Return the (X, Y) coordinate for the center point of the cell that contains the specified text.  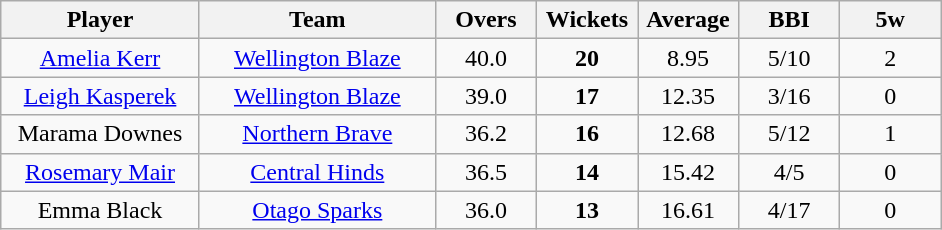
12.35 (688, 96)
Emma Black (100, 210)
Team (317, 20)
Marama Downes (100, 134)
36.2 (486, 134)
36.5 (486, 172)
Average (688, 20)
4/5 (790, 172)
36.0 (486, 210)
Rosemary Mair (100, 172)
12.68 (688, 134)
Player (100, 20)
15.42 (688, 172)
Leigh Kasperek (100, 96)
14 (586, 172)
16 (586, 134)
13 (586, 210)
40.0 (486, 58)
Otago Sparks (317, 210)
BBI (790, 20)
2 (890, 58)
5/12 (790, 134)
17 (586, 96)
20 (586, 58)
16.61 (688, 210)
1 (890, 134)
Amelia Kerr (100, 58)
5/10 (790, 58)
Central Hinds (317, 172)
4/17 (790, 210)
Wickets (586, 20)
Northern Brave (317, 134)
Overs (486, 20)
3/16 (790, 96)
8.95 (688, 58)
5w (890, 20)
39.0 (486, 96)
